For the text-containing cell, return its midpoint in (X, Y) coordinate format. 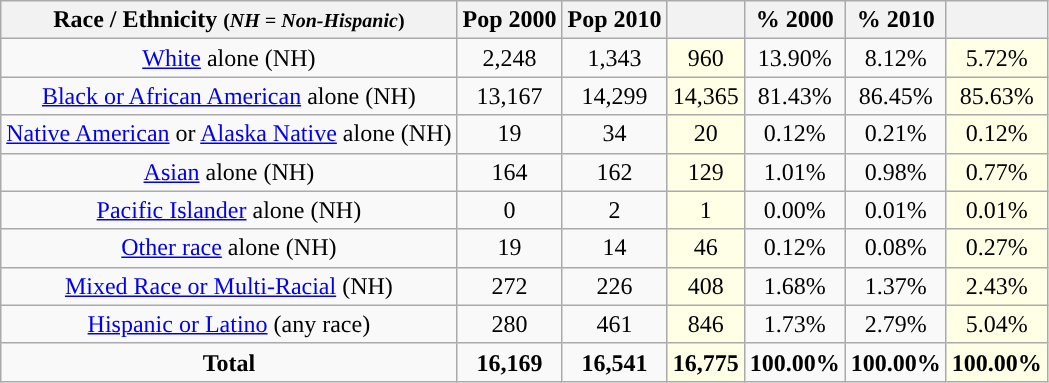
0 (510, 210)
0.08% (896, 248)
Hispanic or Latino (any race) (229, 324)
Mixed Race or Multi-Racial (NH) (229, 286)
5.04% (996, 324)
Asian alone (NH) (229, 172)
0.00% (794, 210)
1.37% (896, 286)
Pop 2010 (614, 20)
2,248 (510, 58)
0.27% (996, 248)
14,299 (614, 96)
14,365 (706, 96)
0.21% (896, 134)
1,343 (614, 58)
280 (510, 324)
13,167 (510, 96)
846 (706, 324)
86.45% (896, 96)
0.77% (996, 172)
2.79% (896, 324)
1.68% (794, 286)
1 (706, 210)
16,541 (614, 362)
Pacific Islander alone (NH) (229, 210)
13.90% (794, 58)
164 (510, 172)
226 (614, 286)
960 (706, 58)
White alone (NH) (229, 58)
8.12% (896, 58)
16,775 (706, 362)
162 (614, 172)
Pop 2000 (510, 20)
14 (614, 248)
34 (614, 134)
408 (706, 286)
81.43% (794, 96)
% 2010 (896, 20)
Race / Ethnicity (NH = Non-Hispanic) (229, 20)
0.98% (896, 172)
272 (510, 286)
1.01% (794, 172)
Total (229, 362)
% 2000 (794, 20)
Native American or Alaska Native alone (NH) (229, 134)
16,169 (510, 362)
20 (706, 134)
85.63% (996, 96)
2 (614, 210)
1.73% (794, 324)
129 (706, 172)
5.72% (996, 58)
46 (706, 248)
2.43% (996, 286)
Black or African American alone (NH) (229, 96)
461 (614, 324)
Other race alone (NH) (229, 248)
